For the text-containing cell, return its midpoint in [x, y] coordinate format. 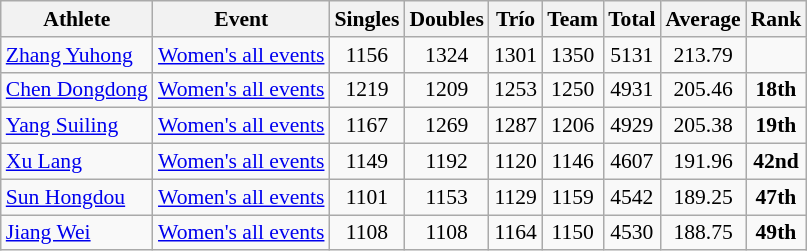
Yang Suiling [77, 126]
Athlete [77, 19]
4929 [632, 126]
1146 [572, 162]
47th [776, 197]
1269 [446, 126]
1156 [368, 55]
1324 [446, 55]
4607 [632, 162]
Total [632, 19]
1253 [516, 90]
1287 [516, 126]
18th [776, 90]
1219 [368, 90]
1164 [516, 233]
189.25 [702, 197]
1192 [446, 162]
Zhang Yuhong [77, 55]
Rank [776, 19]
Average [702, 19]
42nd [776, 162]
1150 [572, 233]
4931 [632, 90]
Singles [368, 19]
4530 [632, 233]
Trío [516, 19]
1101 [368, 197]
1250 [572, 90]
Jiang Wei [77, 233]
19th [776, 126]
5131 [632, 55]
205.38 [702, 126]
Chen Dongdong [77, 90]
1209 [446, 90]
213.79 [702, 55]
Team [572, 19]
Doubles [446, 19]
1159 [572, 197]
188.75 [702, 233]
205.46 [702, 90]
191.96 [702, 162]
1167 [368, 126]
Event [242, 19]
Xu Lang [77, 162]
1301 [516, 55]
Sun Hongdou [77, 197]
1149 [368, 162]
1120 [516, 162]
1129 [516, 197]
49th [776, 233]
1153 [446, 197]
1206 [572, 126]
4542 [632, 197]
1350 [572, 55]
